Identify which cell holds the provided text, then report its [X, Y] central coordinate. 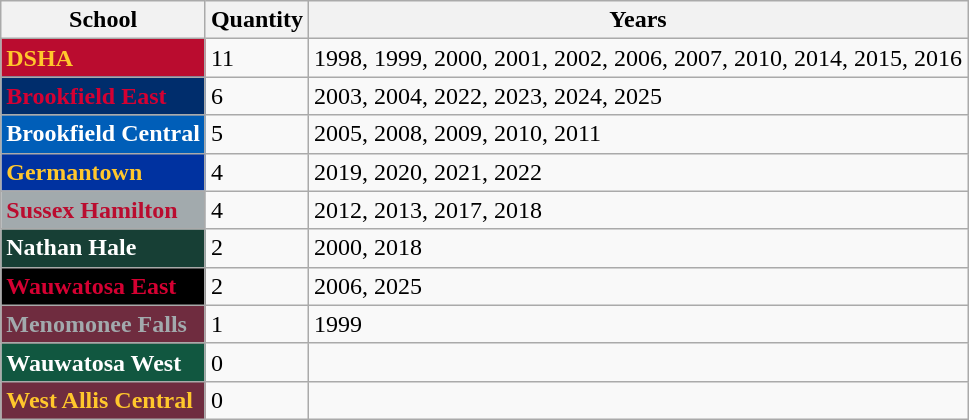
2012, 2013, 2017, 2018 [638, 210]
1 [256, 324]
1998, 1999, 2000, 2001, 2002, 2006, 2007, 2010, 2014, 2015, 2016 [638, 58]
Wauwatosa East [104, 286]
2003, 2004, 2022, 2023, 2024, 2025 [638, 96]
Brookfield Central [104, 134]
11 [256, 58]
Brookfield East [104, 96]
Nathan Hale [104, 248]
Menomonee Falls [104, 324]
Sussex Hamilton [104, 210]
2006, 2025 [638, 286]
West Allis Central [104, 400]
DSHA [104, 58]
2000, 2018 [638, 248]
Wauwatosa West [104, 362]
2019, 2020, 2021, 2022 [638, 172]
Quantity [256, 20]
5 [256, 134]
1999 [638, 324]
2005, 2008, 2009, 2010, 2011 [638, 134]
School [104, 20]
6 [256, 96]
Germantown [104, 172]
Years [638, 20]
